Find where the given text appears and provide that cell's center as (X, Y) coordinate. 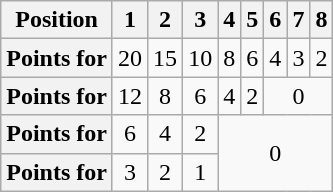
20 (130, 58)
15 (166, 58)
10 (200, 58)
5 (252, 20)
7 (298, 20)
Position (57, 20)
12 (130, 96)
